Extract the (x, y) coordinate from the center of the cell holding the provided text.  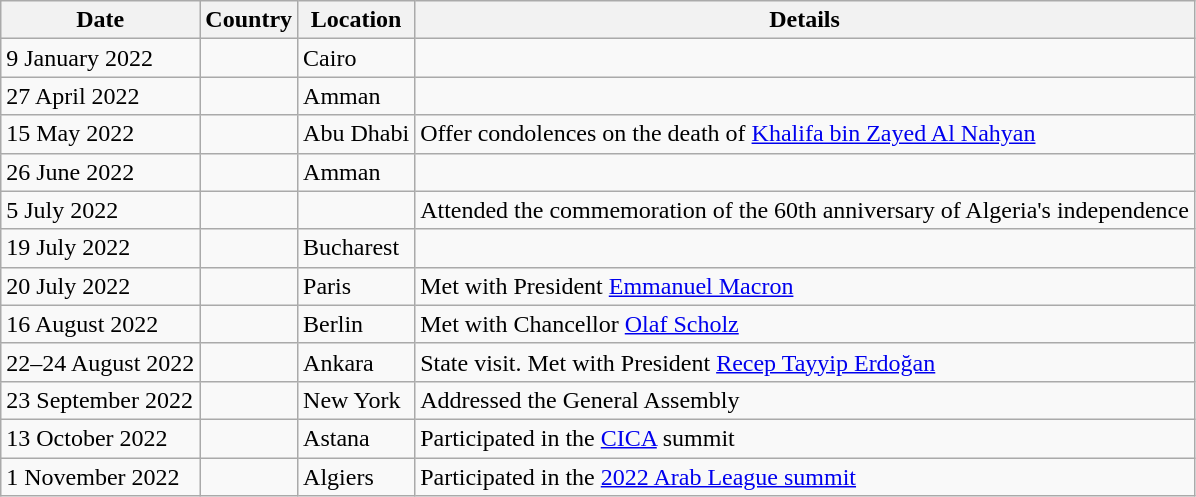
Date (100, 20)
15 May 2022 (100, 134)
Location (356, 20)
Offer condolences on the death of Khalifa bin Zayed Al Nahyan (805, 134)
Addressed the General Assembly (805, 400)
Met with President Emmanuel Macron (805, 286)
Berlin (356, 324)
Paris (356, 286)
19 July 2022 (100, 248)
23 September 2022 (100, 400)
Participated in the CICA summit (805, 438)
27 April 2022 (100, 96)
Astana (356, 438)
New York (356, 400)
20 July 2022 (100, 286)
State visit. Met with President Recep Tayyip Erdoğan (805, 362)
13 October 2022 (100, 438)
16 August 2022 (100, 324)
Ankara (356, 362)
Abu Dhabi (356, 134)
9 January 2022 (100, 58)
5 July 2022 (100, 210)
Country (249, 20)
26 June 2022 (100, 172)
22–24 August 2022 (100, 362)
Attended the commemoration of the 60th anniversary of Algeria's independence (805, 210)
Cairo (356, 58)
Details (805, 20)
Participated in the 2022 Arab League summit (805, 477)
Bucharest (356, 248)
Met with Chancellor Olaf Scholz (805, 324)
1 November 2022 (100, 477)
Algiers (356, 477)
